Scan for the cell matching the given text and deliver its (x, y) coordinate at center. 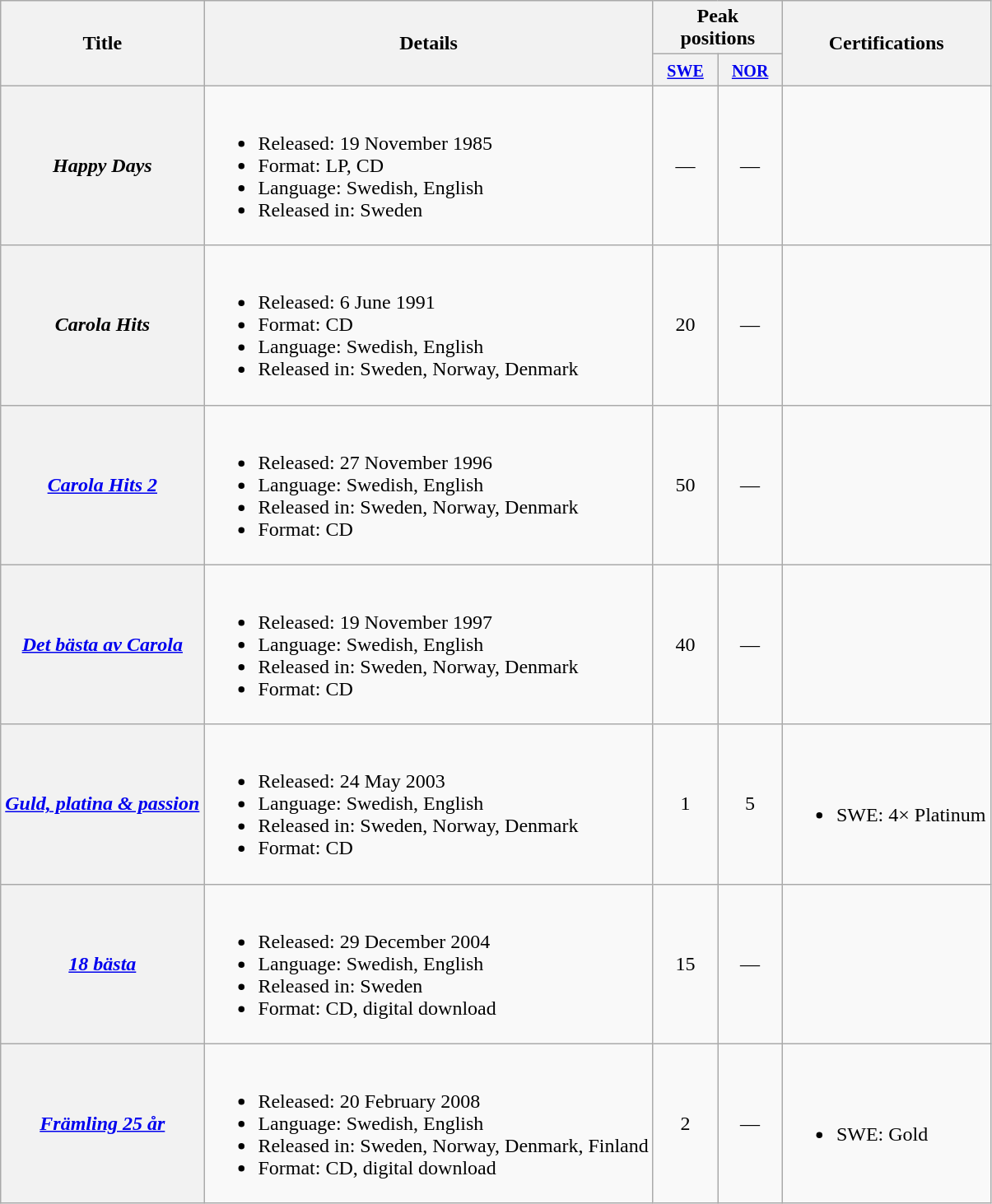
5 (751, 804)
Released: 19 November 1985Format: LP, CDLanguage: Swedish, EnglishReleased in: Sweden (428, 165)
40 (685, 644)
Released: 19 November 1997Language: Swedish, EnglishReleased in: Sweden, Norway, DenmarkFormat: CD (428, 644)
SWE (685, 70)
Released: 27 November 1996Language: Swedish, EnglishReleased in: Sweden, Norway, DenmarkFormat: CD (428, 485)
20 (685, 325)
2 (685, 1123)
Details (428, 43)
SWE: 4× Platinum (886, 804)
SWE: Gold (886, 1123)
Released: 20 February 2008Language: Swedish, EnglishReleased in: Sweden, Norway, Denmark, FinlandFormat: CD, digital download (428, 1123)
Released: 6 June 1991Format: CDLanguage: Swedish, EnglishReleased in: Sweden, Norway, Denmark (428, 325)
Främling 25 år (102, 1123)
Released: 24 May 2003Language: Swedish, EnglishReleased in: Sweden, Norway, DenmarkFormat: CD (428, 804)
Det bästa av Carola (102, 644)
18 bästa (102, 964)
Guld, platina & passion (102, 804)
Carola Hits (102, 325)
Peak positions (718, 28)
Carola Hits 2 (102, 485)
Happy Days (102, 165)
NOR (751, 70)
15 (685, 964)
Title (102, 43)
Released: 29 December 2004Language: Swedish, EnglishReleased in: SwedenFormat: CD, digital download (428, 964)
50 (685, 485)
Certifications (886, 43)
1 (685, 804)
